Identify which cell holds the provided text, then report its (x, y) central coordinate. 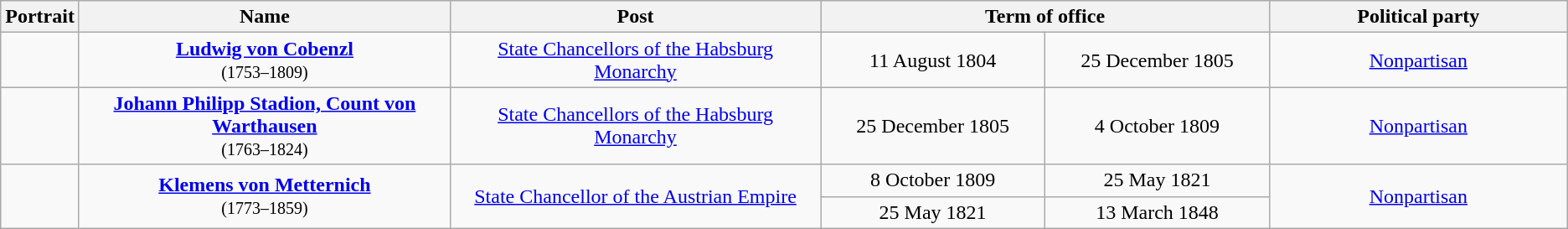
Political party (1418, 17)
Term of office (1045, 17)
Klemens von Metternich(1773–1859) (265, 196)
Johann Philipp Stadion, Count von Warthausen(1763–1824) (265, 126)
11 August 1804 (933, 60)
4 October 1809 (1158, 126)
Name (265, 17)
13 March 1848 (1158, 212)
State Chancellor of the Austrian Empire (635, 196)
Portrait (40, 17)
8 October 1809 (933, 180)
Post (635, 17)
Ludwig von Cobenzl(1753–1809) (265, 60)
